Locate the cell with the specified text and output its (x, y) center coordinate. 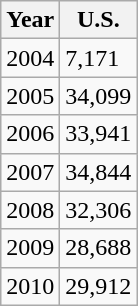
U.S. (98, 20)
2009 (30, 248)
Year (30, 20)
2004 (30, 58)
2007 (30, 172)
7,171 (98, 58)
28,688 (98, 248)
2006 (30, 134)
29,912 (98, 286)
32,306 (98, 210)
2005 (30, 96)
2010 (30, 286)
34,844 (98, 172)
34,099 (98, 96)
2008 (30, 210)
33,941 (98, 134)
